Find where the given text appears and provide that cell's center as [X, Y] coordinate. 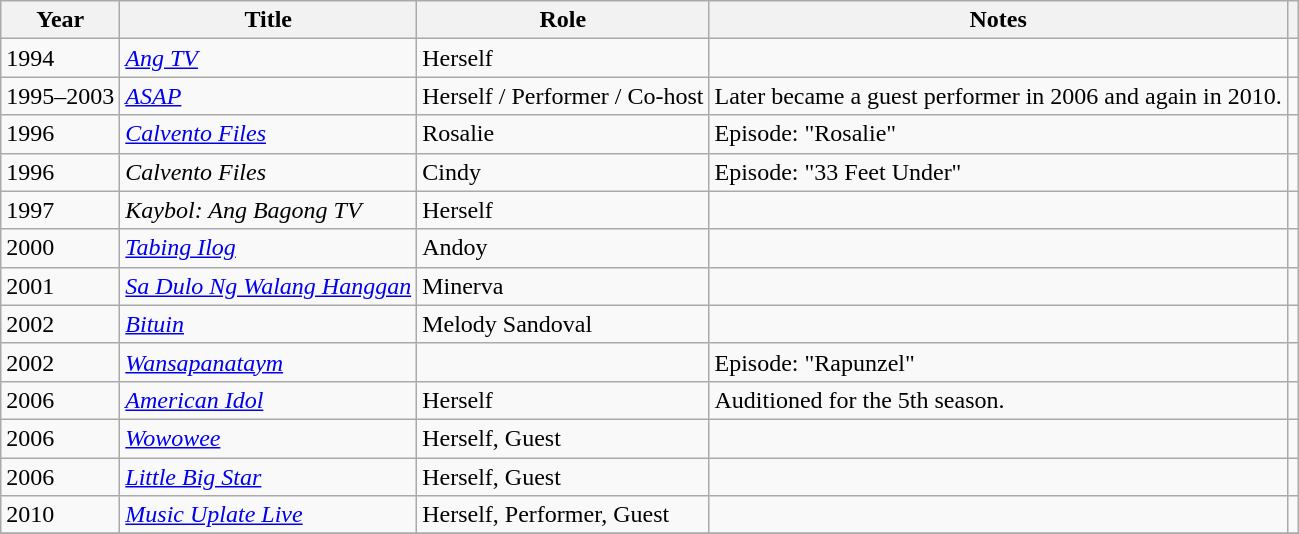
Little Big Star [268, 477]
Bituin [268, 324]
Cindy [563, 172]
Episode: "33 Feet Under" [998, 172]
Auditioned for the 5th season. [998, 400]
Episode: "Rosalie" [998, 134]
Episode: "Rapunzel" [998, 362]
2000 [60, 248]
1994 [60, 58]
Tabing Ilog [268, 248]
Role [563, 20]
Later became a guest performer in 2006 and again in 2010. [998, 96]
Kaybol: Ang Bagong TV [268, 210]
Year [60, 20]
Rosalie [563, 134]
Herself / Performer / Co-host [563, 96]
Sa Dulo Ng Walang Hanggan [268, 286]
Title [268, 20]
2010 [60, 515]
Wowowee [268, 438]
Wansapanataym [268, 362]
Melody Sandoval [563, 324]
Music Uplate Live [268, 515]
1997 [60, 210]
Ang TV [268, 58]
Herself, Performer, Guest [563, 515]
1995–2003 [60, 96]
American Idol [268, 400]
Notes [998, 20]
Andoy [563, 248]
2001 [60, 286]
Minerva [563, 286]
ASAP [268, 96]
